Detect which cell encompasses the target text, then output its (x, y) center coordinate. 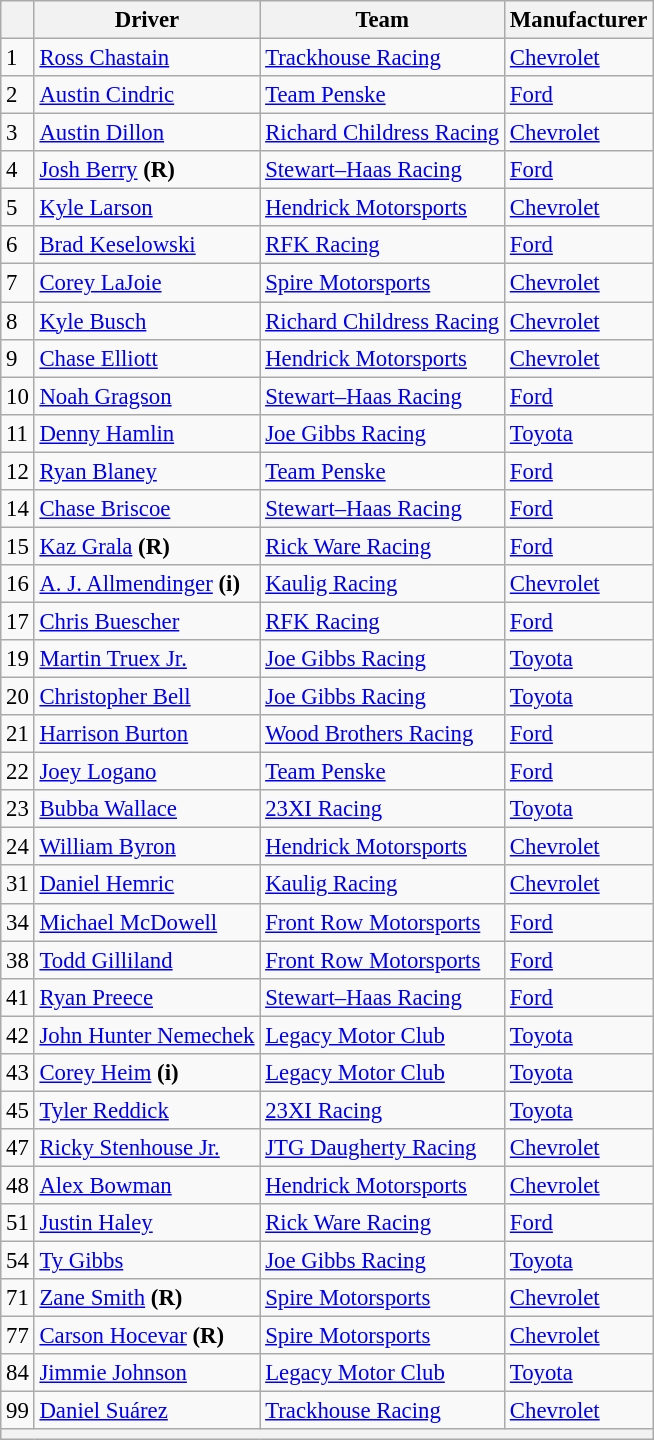
Kyle Larson (147, 208)
Jimmie Johnson (147, 1373)
20 (18, 697)
A. J. Allmendinger (i) (147, 584)
JTG Daugherty Racing (382, 1148)
Driver (147, 20)
7 (18, 283)
Harrison Burton (147, 734)
Kyle Busch (147, 321)
4 (18, 170)
24 (18, 847)
21 (18, 734)
Chase Briscoe (147, 509)
47 (18, 1148)
John Hunter Nemechek (147, 1035)
Manufacturer (579, 20)
41 (18, 997)
Todd Gilliland (147, 960)
Zane Smith (R) (147, 1298)
5 (18, 208)
Kaz Grala (R) (147, 546)
45 (18, 1110)
Josh Berry (R) (147, 170)
Justin Haley (147, 1223)
Noah Gragson (147, 396)
1 (18, 58)
34 (18, 922)
Corey LaJoie (147, 283)
10 (18, 396)
9 (18, 358)
Ross Chastain (147, 58)
23 (18, 809)
Team (382, 20)
Daniel Hemric (147, 885)
Michael McDowell (147, 922)
31 (18, 885)
3 (18, 133)
Chase Elliott (147, 358)
19 (18, 659)
42 (18, 1035)
77 (18, 1336)
Wood Brothers Racing (382, 734)
Alex Bowman (147, 1185)
11 (18, 433)
Ricky Stenhouse Jr. (147, 1148)
Tyler Reddick (147, 1110)
15 (18, 546)
Ryan Preece (147, 997)
16 (18, 584)
54 (18, 1261)
Corey Heim (i) (147, 1073)
71 (18, 1298)
14 (18, 509)
8 (18, 321)
Ryan Blaney (147, 471)
Austin Dillon (147, 133)
Carson Hocevar (R) (147, 1336)
Bubba Wallace (147, 809)
Brad Keselowski (147, 245)
Christopher Bell (147, 697)
6 (18, 245)
Joey Logano (147, 772)
99 (18, 1411)
William Byron (147, 847)
Daniel Suárez (147, 1411)
Ty Gibbs (147, 1261)
51 (18, 1223)
2 (18, 95)
22 (18, 772)
38 (18, 960)
43 (18, 1073)
12 (18, 471)
Denny Hamlin (147, 433)
Chris Buescher (147, 621)
Austin Cindric (147, 95)
48 (18, 1185)
84 (18, 1373)
Martin Truex Jr. (147, 659)
17 (18, 621)
